Provide the [x, y] coordinate of the cell's center where the given text is located.  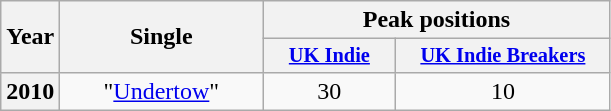
10 [503, 91]
Year [30, 37]
2010 [30, 91]
Single [162, 37]
UK Indie [330, 56]
Peak positions [436, 20]
"Undertow" [162, 91]
30 [330, 91]
UK Indie Breakers [503, 56]
